Locate the cell with the specified text and output its [x, y] center coordinate. 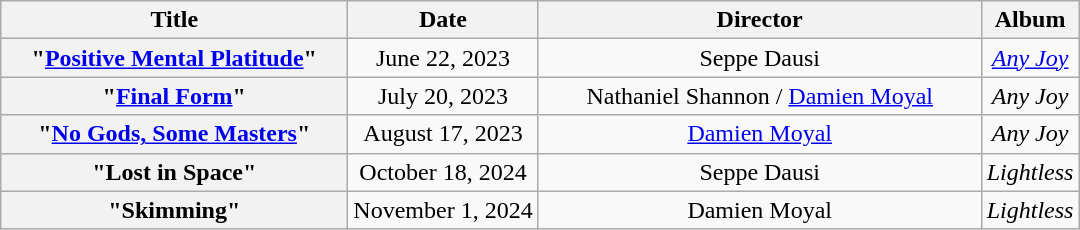
Nathaniel Shannon / Damien Moyal [760, 96]
"Skimming" [174, 210]
Album [1030, 20]
November 1, 2024 [443, 210]
"Lost in Space" [174, 172]
Director [760, 20]
"No Gods, Some Masters" [174, 134]
Date [443, 20]
June 22, 2023 [443, 58]
Title [174, 20]
August 17, 2023 [443, 134]
July 20, 2023 [443, 96]
"Final Form" [174, 96]
"Positive Mental Platitude" [174, 58]
October 18, 2024 [443, 172]
